Find where the given text appears and provide that cell's center as [X, Y] coordinate. 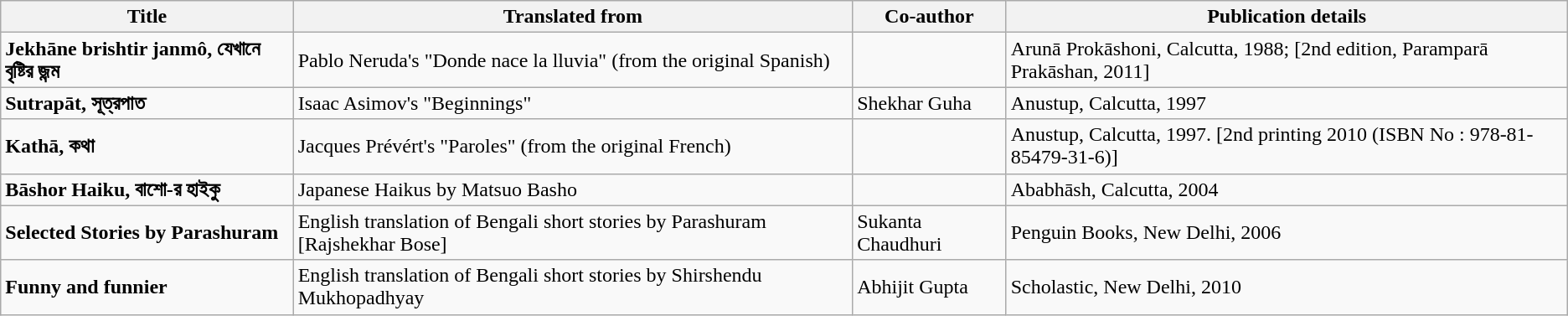
Funny and funnier [147, 287]
Selected Stories by Parashuram [147, 233]
Sutrapāt, সূত্রপাত [147, 103]
Anustup, Calcutta, 1997. [2nd printing 2010 (ISBN No : 978-81-85479-31-6)] [1287, 146]
Penguin Books, New Delhi, 2006 [1287, 233]
Title [147, 17]
Jacques Prévért's "Paroles" (from the original French) [573, 146]
Arunā Prokāshoni, Calcutta, 1988; [2nd edition, Paramparā Prakāshan, 2011] [1287, 60]
English translation of Bengali short stories by Parashuram [Rajshekhar Bose] [573, 233]
Sukanta Chaudhuri [930, 233]
Scholastic, New Delhi, 2010 [1287, 287]
Shekhar Guha [930, 103]
Kathā, কথা [147, 146]
Co-author [930, 17]
English translation of Bengali short stories by Shirshendu Mukhopadhyay [573, 287]
Anustup, Calcutta, 1997 [1287, 103]
Bāshor Haiku, বাশো-র হাইকু [147, 189]
Translated from [573, 17]
Japanese Haikus by Matsuo Basho [573, 189]
Ababhāsh, Calcutta, 2004 [1287, 189]
Publication details [1287, 17]
Jekhāne brishtir janmô, যেখানে বৃষ্টির জন্ম [147, 60]
Isaac Asimov's "Beginnings" [573, 103]
Abhijit Gupta [930, 287]
Pablo Neruda's "Donde nace la lluvia" (from the original Spanish) [573, 60]
